Scan for the cell matching the given text and deliver its (x, y) coordinate at center. 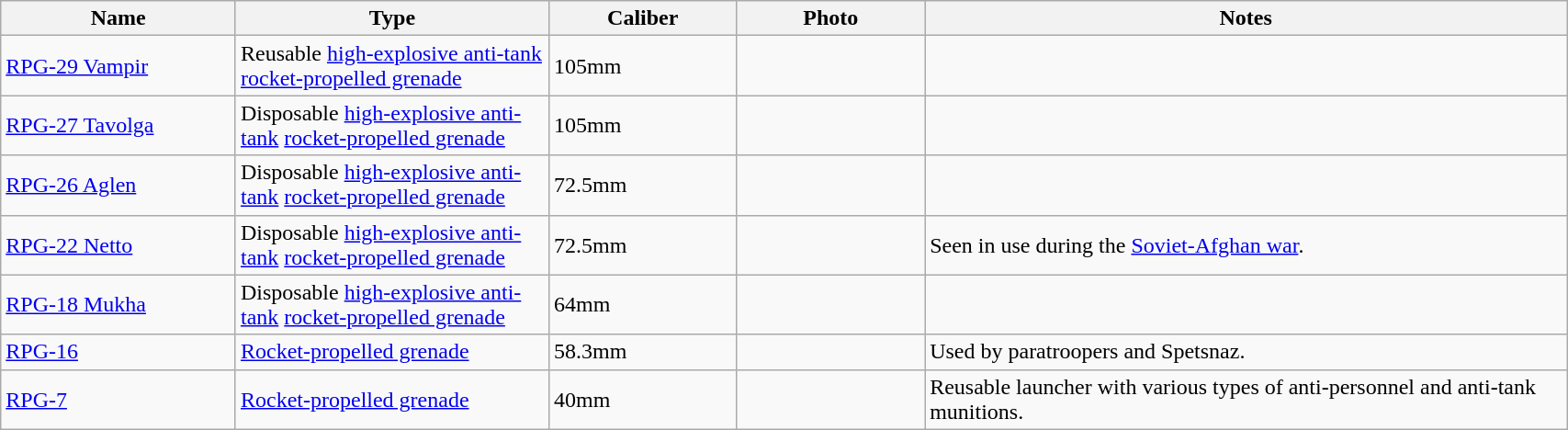
RPG-26 Aglen (118, 186)
RPG-7 (118, 399)
Reusable launcher with various types of anti-personnel and anti-tank munitions. (1246, 399)
58.3mm (643, 352)
64mm (643, 305)
RPG-27 Tavolga (118, 125)
RPG-18 Mukha (118, 305)
Used by paratroopers and Spetsnaz. (1246, 352)
RPG-29 Vampir (118, 66)
Caliber (643, 18)
Photo (830, 18)
Reusable high-explosive anti-tank rocket-propelled grenade (391, 66)
Seen in use during the Soviet-Afghan war. (1246, 244)
Name (118, 18)
RPG-22 Netto (118, 244)
Notes (1246, 18)
RPG-16 (118, 352)
Type (391, 18)
40mm (643, 399)
